Determine the (X, Y) coordinate at the center of the cell enclosing the given text.  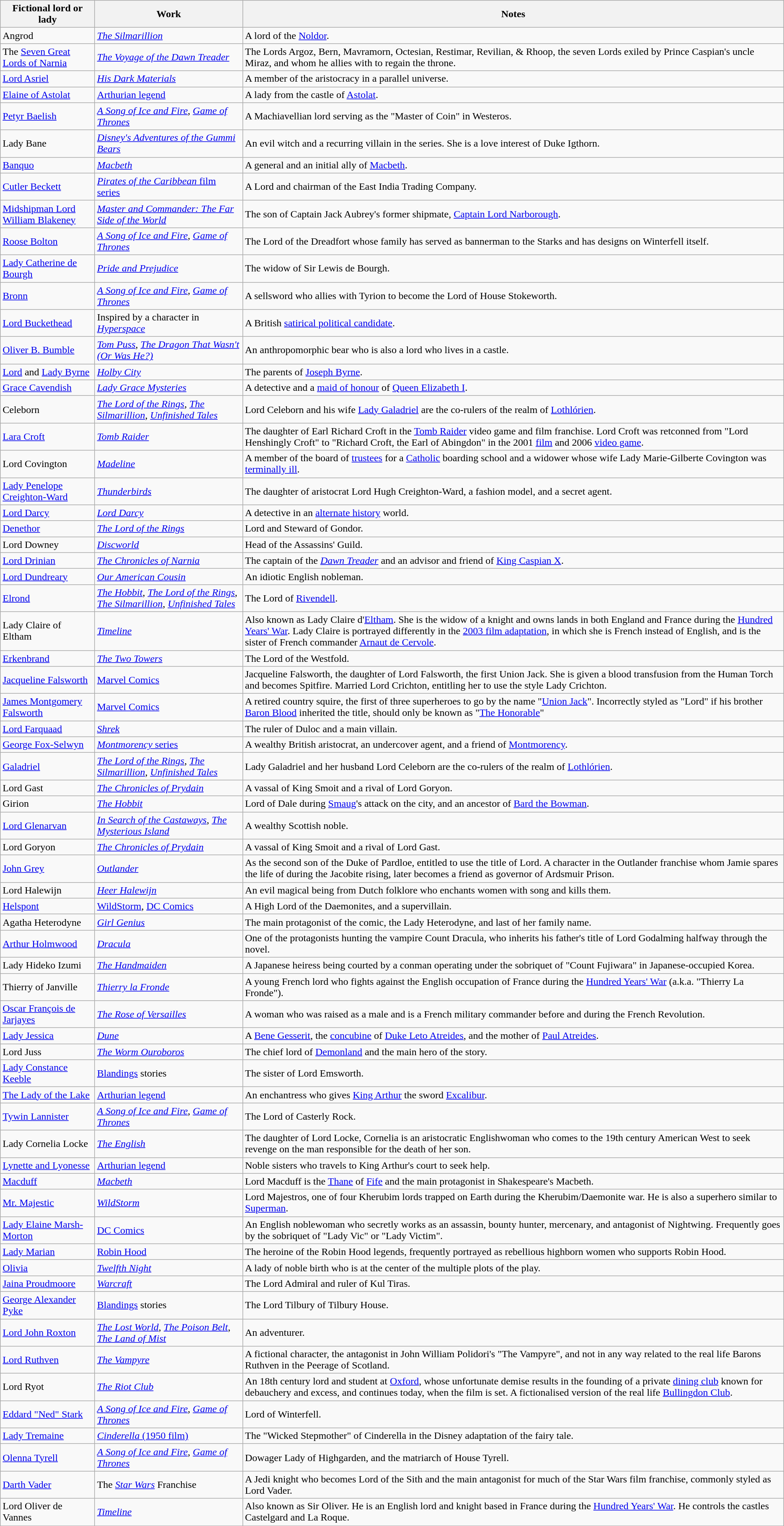
Disney's Adventures of the Gummi Bears (168, 143)
Lynette and Lyonesse (48, 1165)
The Two Towers (168, 658)
A wealthy British aristocrat, an undercover agent, and a friend of Montmorency. (513, 745)
Galadriel (48, 767)
An enchantress who gives King Arthur the sword Excalibur. (513, 1095)
A vassal of King Smoit and a rival of Lord Goryon. (513, 788)
Cutler Beckett (48, 187)
Oscar François de Jarjayes (48, 1015)
Twelfth Night (168, 1268)
Jaina Proudmoore (48, 1283)
A detective and a maid of honour of Queen Elizabeth I. (513, 388)
The Lost World, The Poison Belt, The Land of Mist (168, 1332)
Robin Hood (168, 1252)
Notes (513, 14)
Lord Ryot (48, 1387)
The Lord of Casterly Rock. (513, 1117)
Lord Gast (48, 788)
George Alexander Pyke (48, 1305)
George Fox-Selwyn (48, 745)
Macduff (48, 1181)
Work (168, 14)
Thunderbirds (168, 491)
The Star Wars Franchise (168, 1485)
Angrod (48, 36)
An evil witch and a recurring villain in the series. She is a love interest of Duke Igthorn. (513, 143)
Dune (168, 1036)
A lord of the Noldor. (513, 36)
The Lord Tilbury of Tilbury House. (513, 1305)
One of the protagonists hunting the vampire Count Dracula, who inherits his father's title of Lord Godalming halfway through the novel. (513, 943)
A lady of noble birth who is at the center of the multiple plots of the play. (513, 1268)
Lord Oliver de Vannes (48, 1512)
Dracula (168, 943)
John Grey (48, 869)
Olivia (48, 1268)
Lord Downey (48, 545)
Lord Juss (48, 1052)
A vassal of King Smoit and a rival of Lord Gast. (513, 847)
Head of the Assassins' Guild. (513, 545)
The Voyage of the Dawn Treader (168, 57)
Mr. Majestic (48, 1203)
The captain of the Dawn Treader and an advisor and friend of King Caspian X. (513, 560)
Bronn (48, 296)
Lord and Lady Byrne (48, 372)
Lady Bane (48, 143)
Girl Genius (168, 922)
The Rose of Versailles (168, 1015)
Lady Penelope Creighton-Ward (48, 491)
Eddard "Ned" Stark (48, 1414)
Tywin Lannister (48, 1117)
Roose Bolton (48, 241)
Lady Claire of Eltham (48, 631)
The widow of Sir Lewis de Bourgh. (513, 268)
A Bene Gesserit, the concubine of Duke Leto Atreides, and the mother of Paul Atreides. (513, 1036)
Pirates of the Caribbean film series (168, 187)
Erkenbrand (48, 658)
Heer Halewijn (168, 890)
Lord Farquaad (48, 729)
A British satirical political candidate. (513, 323)
Lord Buckethead (48, 323)
Lord Covington (48, 464)
The heroine of the Robin Hood legends, frequently portrayed as rebellious highborn women who supports Robin Hood. (513, 1252)
Grace Cavendish (48, 388)
A Japanese heiress being courted by a conman operating under the sobriquet of "Count Fujiwara" in Japanese-occupied Korea. (513, 965)
Celeborn (48, 410)
A sellsword who allies with Tyrion to become the Lord of House Stokeworth. (513, 296)
The son of Captain Jack Aubrey's former shipmate, Captain Lord Narborough. (513, 214)
Lord Celeborn and his wife Lady Galadriel are the co-rulers of the realm of Lothlórien. (513, 410)
An idiotic English nobleman. (513, 576)
Girion (48, 804)
The Worm Ouroboros (168, 1052)
The sister of Lord Emsworth. (513, 1073)
Lord of Dale during Smaug's attack on the city, and an ancestor of Bard the Bowman. (513, 804)
An evil magical being from Dutch folklore who enchants women with song and kills them. (513, 890)
The chief lord of Demonland and the main hero of the story. (513, 1052)
Warcraft (168, 1283)
Outlander (168, 869)
Lord of Winterfell. (513, 1414)
The main protagonist of the comic, the Lady Heterodyne, and last of her family name. (513, 922)
The ruler of Duloc and a main villain. (513, 729)
A wealthy Scottish noble. (513, 825)
Inspired by a character in Hyperspace (168, 323)
A young French lord who fights against the English occupation of France during the Hundred Years' War (a.k.a. "Thierry La Fronde"). (513, 987)
WildStorm (168, 1203)
Petyr Baelish (48, 116)
Lord Drinian (48, 560)
Lady Grace Mysteries (168, 388)
The Riot Club (168, 1387)
The English (168, 1144)
The Lord Admiral and ruler of Kul Tiras. (513, 1283)
A member of the board of trustees for a Catholic boarding school and a widower whose wife Lady Marie-Gilberte Covington was terminally ill. (513, 464)
A High Lord of the Daemonites, and a supervillain. (513, 906)
A Machiavellian lord serving as the "Master of Coin" in Westeros. (513, 116)
The Vampyre (168, 1360)
James Montgomery Falsworth (48, 707)
Arthur Holmwood (48, 943)
Elrond (48, 598)
Denethor (48, 529)
Thierry la Fronde (168, 987)
The Seven Great Lords of Narnia (48, 57)
A general and an initial ally of Macbeth. (513, 165)
The Silmarillion (168, 36)
The Chronicles of Narnia (168, 560)
Lady Jessica (48, 1036)
Montmorency series (168, 745)
Lord Macduff is the Thane of Fife and the main protagonist in Shakespeare's Macbeth. (513, 1181)
Dowager Lady of Highgarden, and the matriarch of House Tyrell. (513, 1458)
Holby City (168, 372)
Lady Marian (48, 1252)
The Lord of Rivendell. (513, 598)
Lord Ruthven (48, 1360)
Midshipman Lord William Blakeney (48, 214)
Banquo (48, 165)
Thierry of Janville (48, 987)
A lady from the castle of Astolat. (513, 95)
Tom Puss, The Dragon That Wasn't (Or Was He?) (168, 350)
A member of the aristocracy in a parallel universe. (513, 79)
Olenna Tyrell (48, 1458)
Lady Tremaine (48, 1436)
Cinderella (1950 film) (168, 1436)
Lady Catherine de Bourgh (48, 268)
Oliver B. Bumble (48, 350)
Lord Dundreary (48, 576)
Lady Elaine Marsh-Morton (48, 1230)
An adventurer. (513, 1332)
Lord and Steward of Gondor. (513, 529)
Discworld (168, 545)
Master and Commander: The Far Side of the World (168, 214)
Elaine of Astolat (48, 95)
Lady Hideko Izumi (48, 965)
Jacqueline Falsworth (48, 680)
Lord John Roxton (48, 1332)
Lady Cornelia Locke (48, 1144)
Tomb Raider (168, 436)
The "Wicked Stepmother" of Cinderella in the Disney adaptation of the fairy tale. (513, 1436)
WildStorm, DC Comics (168, 906)
The Hobbit (168, 804)
The Lord of the Westfold. (513, 658)
Lord Halewijn (48, 890)
The Handmaiden (168, 965)
Noble sisters who travels to King Arthur's court to seek help. (513, 1165)
A woman who was raised as a male and is a French military commander before and during the French Revolution. (513, 1015)
A Lord and chairman of the East India Trading Company. (513, 187)
The Lady of the Lake (48, 1095)
A detective in an alternate history world. (513, 513)
Lord Asriel (48, 79)
Agatha Heterodyne (48, 922)
Our American Cousin (168, 576)
Lord Goryon (48, 847)
Shrek (168, 729)
An anthropomorphic bear who is also a lord who lives in a castle. (513, 350)
Lady Galadriel and her husband Lord Celeborn are the co-rulers of the realm of Lothlórien. (513, 767)
Fictional lord or lady (48, 14)
Pride and Prejudice (168, 268)
The Lord of the Rings (168, 529)
The parents of Joseph Byrne. (513, 372)
Lady Constance Keeble (48, 1073)
Madeline (168, 464)
Helspont (48, 906)
A Jedi knight who becomes Lord of the Sith and the main antagonist for much of the Star Wars film franchise, commonly styled as Lord Vader. (513, 1485)
In Search of the Castaways, The Mysterious Island (168, 825)
Darth Vader (48, 1485)
His Dark Materials (168, 79)
Lara Croft (48, 436)
The daughter of aristocrat Lord Hugh Creighton-Ward, a fashion model, and a secret agent. (513, 491)
The Hobbit, The Lord of the Rings, The Silmarillion, Unfinished Tales (168, 598)
Lord Majestros, one of four Kherubim lords trapped on Earth during the Kherubim/Daemonite war. He is also a superhero similar to Superman. (513, 1203)
Lord Glenarvan (48, 825)
DC Comics (168, 1230)
The Lord of the Dreadfort whose family has served as bannerman to the Starks and has designs on Winterfell itself. (513, 241)
